Provide the (x, y) coordinate of the cell's center where the given text is located.  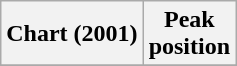
Chart (2001) (72, 34)
Peakposition (189, 34)
